Locate the cell with the specified text and output its (x, y) center coordinate. 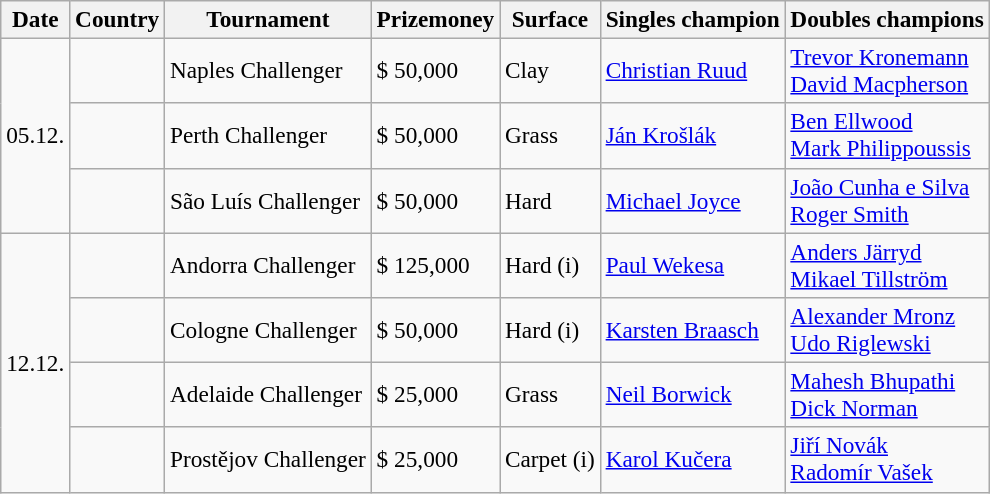
Surface (550, 19)
Neil Borwick (692, 394)
São Luís Challenger (268, 200)
Mahesh Bhupathi Dick Norman (887, 394)
Ben Ellwood Mark Philippoussis (887, 136)
Alexander Mronz Udo Riglewski (887, 330)
Karol Kučera (692, 460)
Anders Järryd Mikael Tillström (887, 264)
Country (118, 19)
Prizemoney (435, 19)
Clay (550, 70)
Prostějov Challenger (268, 460)
Jiří Novák Radomír Vašek (887, 460)
Naples Challenger (268, 70)
Trevor Kronemann David Macpherson (887, 70)
Date (36, 19)
Singles champion (692, 19)
Carpet (i) (550, 460)
12.12. (36, 362)
Hard (550, 200)
05.12. (36, 135)
Ján Krošlák (692, 136)
João Cunha e Silva Roger Smith (887, 200)
Karsten Braasch (692, 330)
Cologne Challenger (268, 330)
Perth Challenger (268, 136)
Paul Wekesa (692, 264)
Christian Ruud (692, 70)
Andorra Challenger (268, 264)
$ 125,000 (435, 264)
Tournament (268, 19)
Doubles champions (887, 19)
Adelaide Challenger (268, 394)
Michael Joyce (692, 200)
